Identify which cell holds the provided text, then report its (x, y) central coordinate. 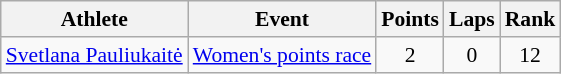
Svetlana Pauliukaitė (94, 55)
Event (282, 19)
0 (472, 55)
Laps (472, 19)
Points (410, 19)
Rank (530, 19)
12 (530, 55)
Athlete (94, 19)
Women's points race (282, 55)
2 (410, 55)
